Detect which cell encompasses the target text, then output its (x, y) center coordinate. 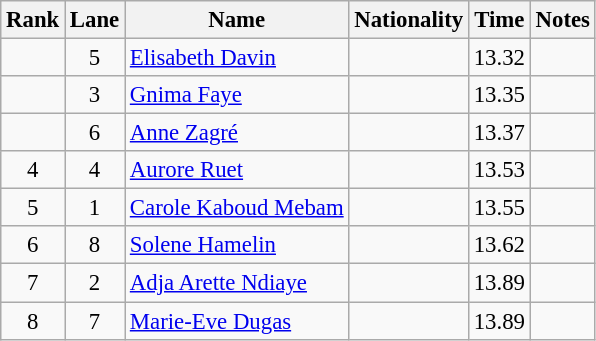
13.55 (499, 208)
13.62 (499, 245)
Elisabeth Davin (237, 58)
13.35 (499, 95)
Anne Zagré (237, 133)
2 (95, 283)
13.37 (499, 133)
Notes (562, 20)
Adja Arette Ndiaye (237, 283)
Aurore Ruet (237, 170)
Solene Hamelin (237, 245)
13.32 (499, 58)
Gnima Faye (237, 95)
Time (499, 20)
3 (95, 95)
Rank (33, 20)
Lane (95, 20)
1 (95, 208)
Name (237, 20)
Nationality (408, 20)
Marie-Eve Dugas (237, 321)
13.53 (499, 170)
Carole Kaboud Mebam (237, 208)
